Capture the cell that displays the provided text and extract its [x, y] central coordinate. 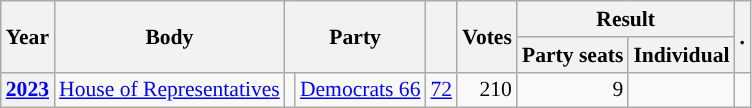
Party seats [572, 55]
Year [28, 36]
Result [626, 19]
Democrats 66 [360, 90]
. [742, 36]
Individual [681, 55]
9 [572, 90]
Party [356, 36]
72 [442, 90]
210 [487, 90]
House of Representatives [170, 90]
Votes [487, 36]
Body [170, 36]
2023 [28, 90]
